Provide the [x, y] coordinate of the cell's center where the given text is located.  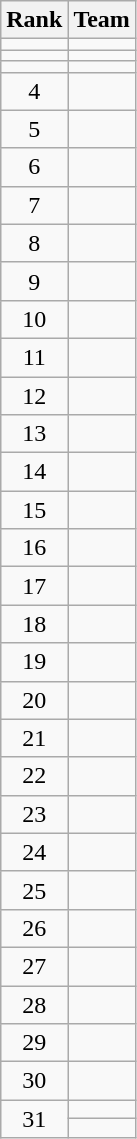
10 [34, 319]
28 [34, 1005]
16 [34, 548]
Team [102, 20]
25 [34, 890]
6 [34, 167]
30 [34, 1081]
13 [34, 434]
11 [34, 357]
18 [34, 624]
27 [34, 966]
4 [34, 91]
26 [34, 928]
9 [34, 281]
20 [34, 700]
5 [34, 129]
21 [34, 738]
14 [34, 472]
7 [34, 205]
24 [34, 852]
22 [34, 776]
15 [34, 510]
8 [34, 243]
19 [34, 662]
29 [34, 1043]
12 [34, 395]
17 [34, 586]
23 [34, 814]
31 [34, 1119]
Rank [34, 20]
